Provide the [X, Y] coordinate of the cell's center where the given text is located.  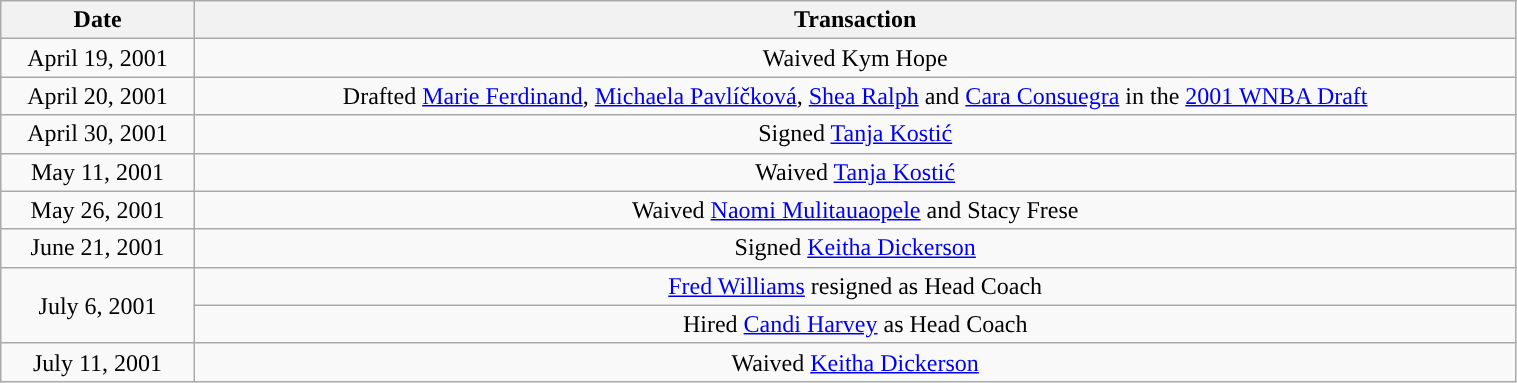
Transaction [855, 20]
June 21, 2001 [98, 248]
Signed Keitha Dickerson [855, 248]
April 19, 2001 [98, 58]
July 11, 2001 [98, 362]
May 26, 2001 [98, 210]
Waived Tanja Kostić [855, 172]
Waived Naomi Mulitauaopele and Stacy Frese [855, 210]
Hired Candi Harvey as Head Coach [855, 324]
Signed Tanja Kostić [855, 134]
May 11, 2001 [98, 172]
April 30, 2001 [98, 134]
April 20, 2001 [98, 96]
Waived Keitha Dickerson [855, 362]
Fred Williams resigned as Head Coach [855, 286]
Waived Kym Hope [855, 58]
Drafted Marie Ferdinand, Michaela Pavlíčková, Shea Ralph and Cara Consuegra in the 2001 WNBA Draft [855, 96]
Date [98, 20]
July 6, 2001 [98, 305]
